Search for the cell housing the specified text and yield its [x, y] center coordinate. 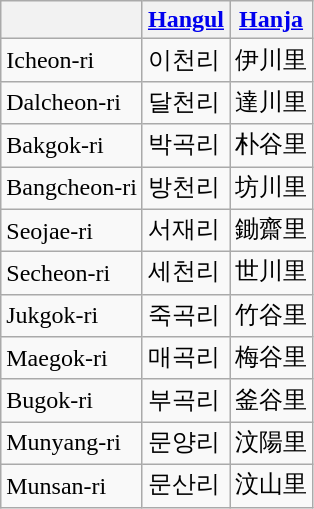
Bakgok-ri [72, 146]
달천리 [186, 102]
伊川里 [272, 60]
매곡리 [186, 358]
汶陽里 [272, 444]
Bangcheon-ri [72, 188]
방천리 [186, 188]
Jukgok-ri [72, 316]
汶山里 [272, 486]
박곡리 [186, 146]
세천리 [186, 274]
문양리 [186, 444]
Munsan-ri [72, 486]
朴谷里 [272, 146]
이천리 [186, 60]
서재리 [186, 230]
Bugok-ri [72, 400]
世川里 [272, 274]
鋤齋里 [272, 230]
죽곡리 [186, 316]
Maegok-ri [72, 358]
문산리 [186, 486]
Hanja [272, 20]
坊川里 [272, 188]
Seojae-ri [72, 230]
釜谷里 [272, 400]
Munyang-ri [72, 444]
Icheon-ri [72, 60]
竹谷里 [272, 316]
Hangul [186, 20]
Secheon-ri [72, 274]
達川里 [272, 102]
梅谷里 [272, 358]
Dalcheon-ri [72, 102]
부곡리 [186, 400]
